Return [x, y] of the center of cell containing provided text 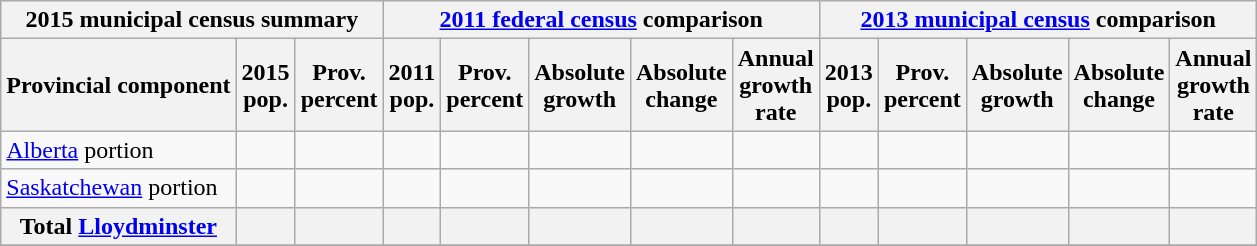
Alberta portion [118, 150]
Provincial component [118, 85]
2013pop. [848, 85]
2011 federal census comparison [601, 20]
Total Lloydminster [118, 226]
2011pop. [412, 85]
Saskatchewan portion [118, 188]
2013 municipal census comparison [1038, 20]
2015pop. [266, 85]
2015 municipal census summary [192, 20]
